Find where the given text appears and provide that cell's center as (X, Y) coordinate. 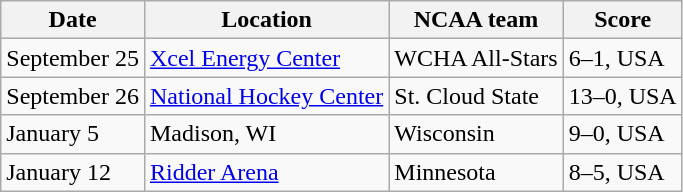
Wisconsin (476, 134)
National Hockey Center (266, 96)
Ridder Arena (266, 172)
8–5, USA (622, 172)
January 5 (73, 134)
Location (266, 20)
Xcel Energy Center (266, 58)
NCAA team (476, 20)
Score (622, 20)
Minnesota (476, 172)
6–1, USA (622, 58)
9–0, USA (622, 134)
St. Cloud State (476, 96)
September 26 (73, 96)
WCHA All-Stars (476, 58)
Date (73, 20)
13–0, USA (622, 96)
January 12 (73, 172)
September 25 (73, 58)
Madison, WI (266, 134)
